Determine the [x, y] coordinate at the center of the cell enclosing the given text.  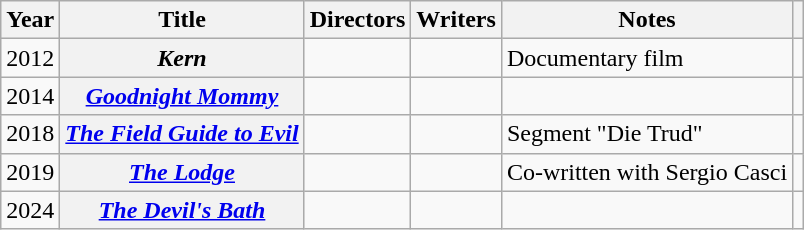
Directors [358, 20]
Notes [646, 20]
Kern [182, 58]
2019 [30, 172]
2018 [30, 134]
The Field Guide to Evil [182, 134]
Goodnight Mommy [182, 96]
2012 [30, 58]
Segment "Die Trud" [646, 134]
2024 [30, 210]
The Devil's Bath [182, 210]
Documentary film [646, 58]
Writers [456, 20]
2014 [30, 96]
Year [30, 20]
Title [182, 20]
The Lodge [182, 172]
Co-written with Sergio Casci [646, 172]
